Capture the cell that displays the provided text and extract its (x, y) central coordinate. 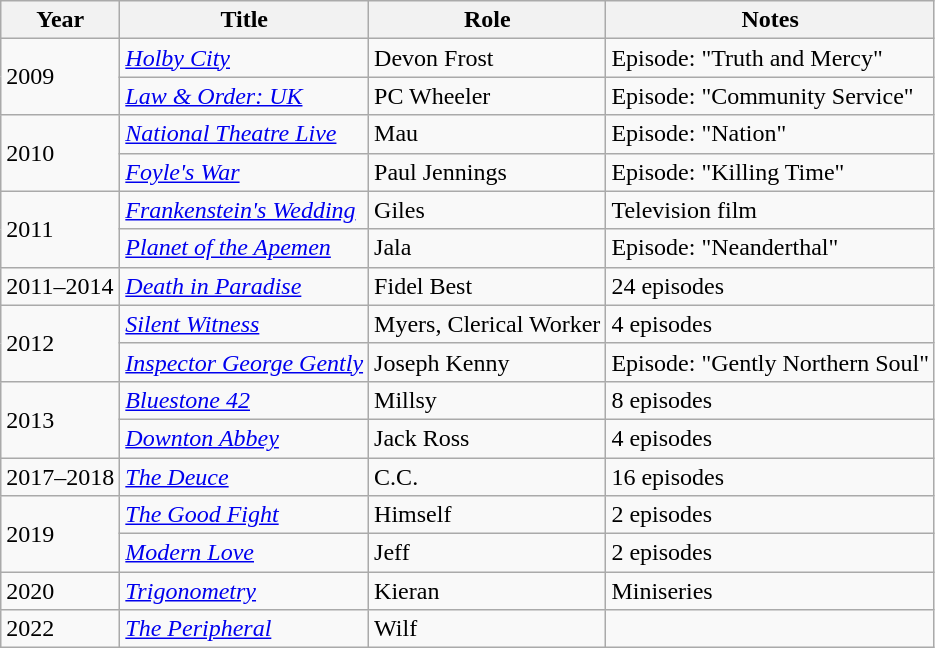
Jeff (488, 553)
2013 (60, 419)
Episode: "Gently Northern Soul" (770, 362)
Himself (488, 515)
Fidel Best (488, 286)
PC Wheeler (488, 96)
Trigonometry (244, 591)
Year (60, 20)
Episode: "Truth and Mercy" (770, 58)
2020 (60, 591)
8 episodes (770, 400)
Miniseries (770, 591)
Death in Paradise (244, 286)
Millsy (488, 400)
2017–2018 (60, 477)
Planet of the Apemen (244, 248)
The Peripheral (244, 629)
Inspector George Gently (244, 362)
National Theatre Live (244, 134)
Jala (488, 248)
Giles (488, 210)
Downton Abbey (244, 438)
2010 (60, 153)
Television film (770, 210)
Law & Order: UK (244, 96)
C.C. (488, 477)
Joseph Kenny (488, 362)
Foyle's War (244, 172)
Devon Frost (488, 58)
Episode: "Community Service" (770, 96)
Wilf (488, 629)
The Deuce (244, 477)
Holby City (244, 58)
Episode: "Neanderthal" (770, 248)
Title (244, 20)
Myers, Clerical Worker (488, 324)
Episode: "Killing Time" (770, 172)
Bluestone 42 (244, 400)
Mau (488, 134)
2012 (60, 343)
Silent Witness (244, 324)
Paul Jennings (488, 172)
2011–2014 (60, 286)
Episode: "Nation" (770, 134)
Kieran (488, 591)
2022 (60, 629)
2011 (60, 229)
The Good Fight (244, 515)
2009 (60, 77)
Role (488, 20)
Modern Love (244, 553)
16 episodes (770, 477)
2019 (60, 534)
24 episodes (770, 286)
Jack Ross (488, 438)
Frankenstein's Wedding (244, 210)
Notes (770, 20)
